For the text-containing cell, return its midpoint in [x, y] coordinate format. 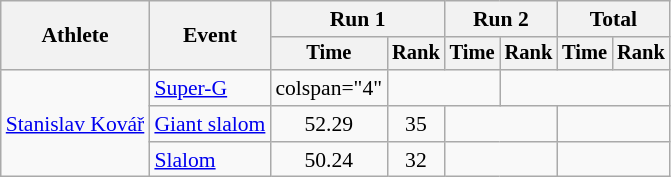
35 [416, 124]
52.29 [328, 124]
Super-G [210, 88]
Run 2 [501, 19]
Stanislav Kovář [76, 124]
colspan="4" [328, 88]
Athlete [76, 36]
Event [210, 36]
Run 1 [357, 19]
Total [613, 19]
Giant slalom [210, 124]
